Scan for the cell matching the given text and deliver its (x, y) coordinate at center. 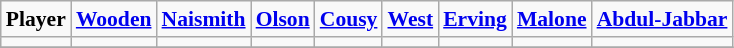
Player (36, 19)
Erving (475, 19)
Cousy (349, 19)
Naismith (204, 19)
Malone (552, 19)
Olson (283, 19)
Wooden (114, 19)
West (410, 19)
Abdul-Jabbar (662, 19)
